Return [X, Y] of the center of cell containing provided text 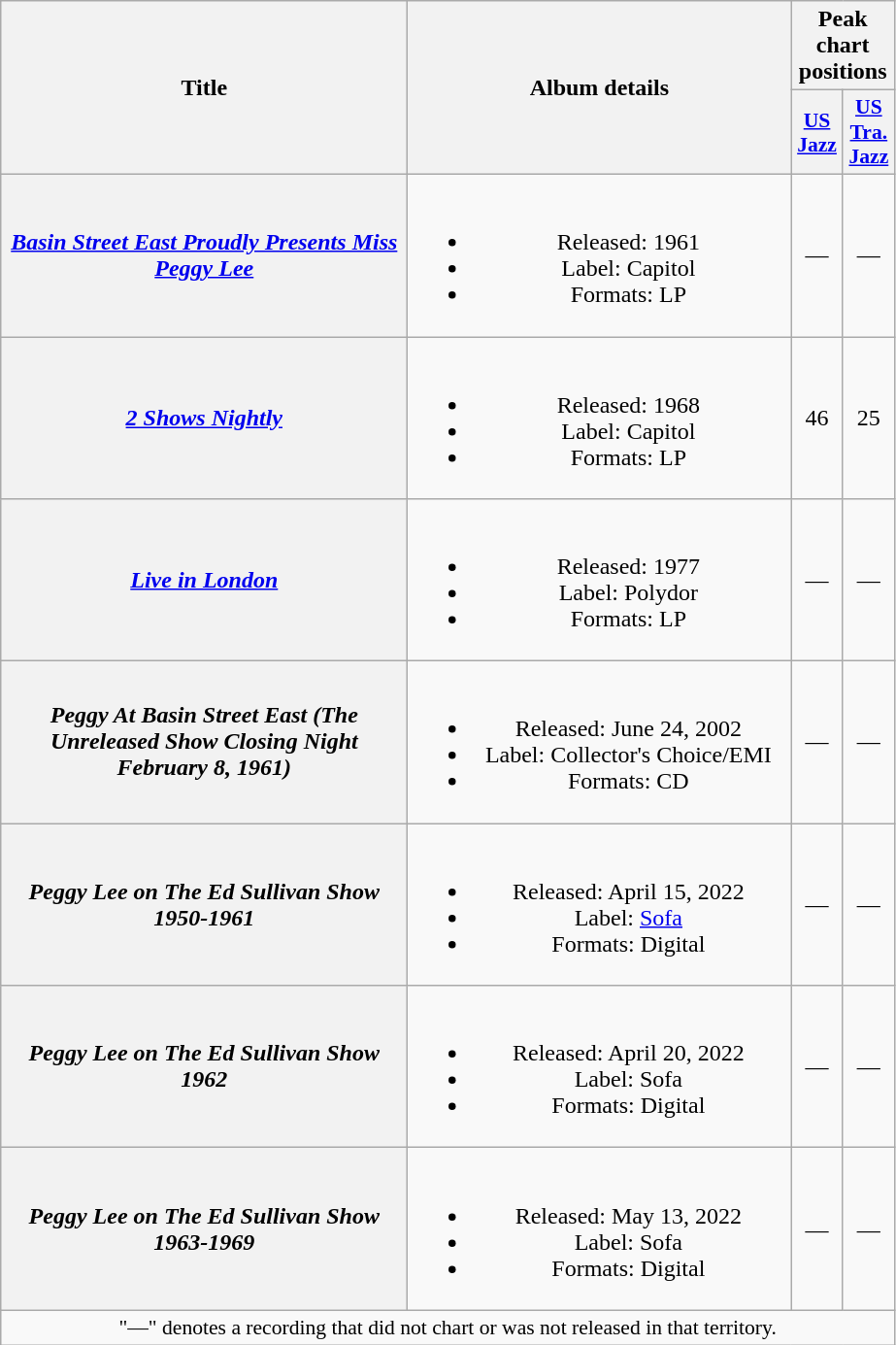
Basin Street East Proudly Presents Miss Peggy Lee [204, 254]
Released: April 15, 2022Label: SofaFormats: Digital [600, 905]
Peggy At Basin Street East (The Unreleased Show Closing Night February 8, 1961) [204, 742]
Released: April 20, 2022Label: SofaFormats: Digital [600, 1066]
Peak chart positions [843, 46]
46 [817, 418]
Peggy Lee on The Ed Sullivan Show 1962 [204, 1066]
Live in London [204, 581]
Title [204, 87]
Album details [600, 87]
"—" denotes a recording that did not chart or was not released in that territory. [448, 1328]
25 [868, 418]
2 Shows Nightly [204, 418]
Released: May 13, 2022Label: SofaFormats: Digital [600, 1229]
Released: 1977Label: PolydorFormats: LP [600, 581]
Released: 1961Label: CapitolFormats: LP [600, 254]
Released: 1968Label: CapitolFormats: LP [600, 418]
US Tra. Jazz [868, 132]
US Jazz [817, 132]
Peggy Lee on The Ed Sullivan Show 1950-1961 [204, 905]
Released: June 24, 2002Label: Collector's Choice/EMIFormats: CD [600, 742]
Peggy Lee on The Ed Sullivan Show 1963-1969 [204, 1229]
